Search for the cell housing the specified text and yield its [X, Y] center coordinate. 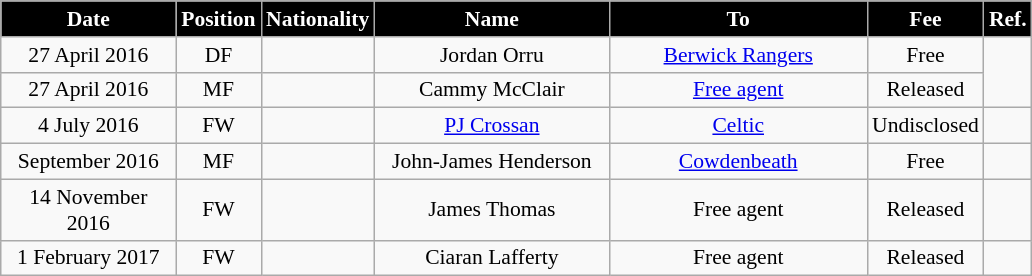
Berwick Rangers [738, 55]
Ref. [1008, 19]
Cammy McClair [492, 90]
1 February 2017 [88, 258]
Ciaran Lafferty [492, 258]
Celtic [738, 126]
Date [88, 19]
14 November 2016 [88, 210]
DF [218, 55]
Fee [926, 19]
Undisclosed [926, 126]
To [738, 19]
Nationality [318, 19]
Name [492, 19]
Cowdenbeath [738, 162]
4 July 2016 [88, 126]
PJ Crossan [492, 126]
Jordan Orru [492, 55]
John-James Henderson [492, 162]
September 2016 [88, 162]
James Thomas [492, 210]
Position [218, 19]
